Locate the cell with the specified text and output its (X, Y) center coordinate. 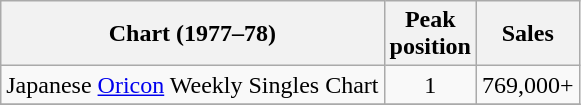
769,000+ (528, 85)
Chart (1977–78) (192, 34)
Japanese Oricon Weekly Singles Chart (192, 85)
1 (430, 85)
Peakposition (430, 34)
Sales (528, 34)
